Identify which cell holds the provided text, then report its (x, y) central coordinate. 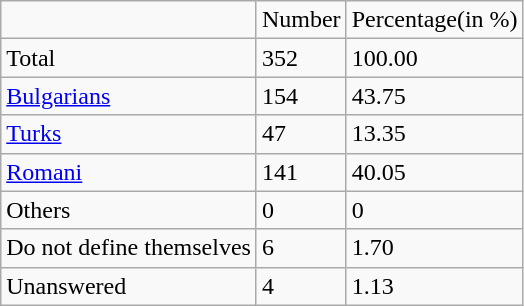
43.75 (434, 96)
100.00 (434, 58)
Do not define themselves (129, 248)
Romani (129, 172)
1.70 (434, 248)
Turks (129, 134)
141 (301, 172)
6 (301, 248)
Total (129, 58)
40.05 (434, 172)
Unanswered (129, 286)
1.13 (434, 286)
Number (301, 20)
154 (301, 96)
352 (301, 58)
47 (301, 134)
13.35 (434, 134)
Percentage(in %) (434, 20)
Bulgarians (129, 96)
4 (301, 286)
Others (129, 210)
